Locate the cell with the specified text and output its (x, y) center coordinate. 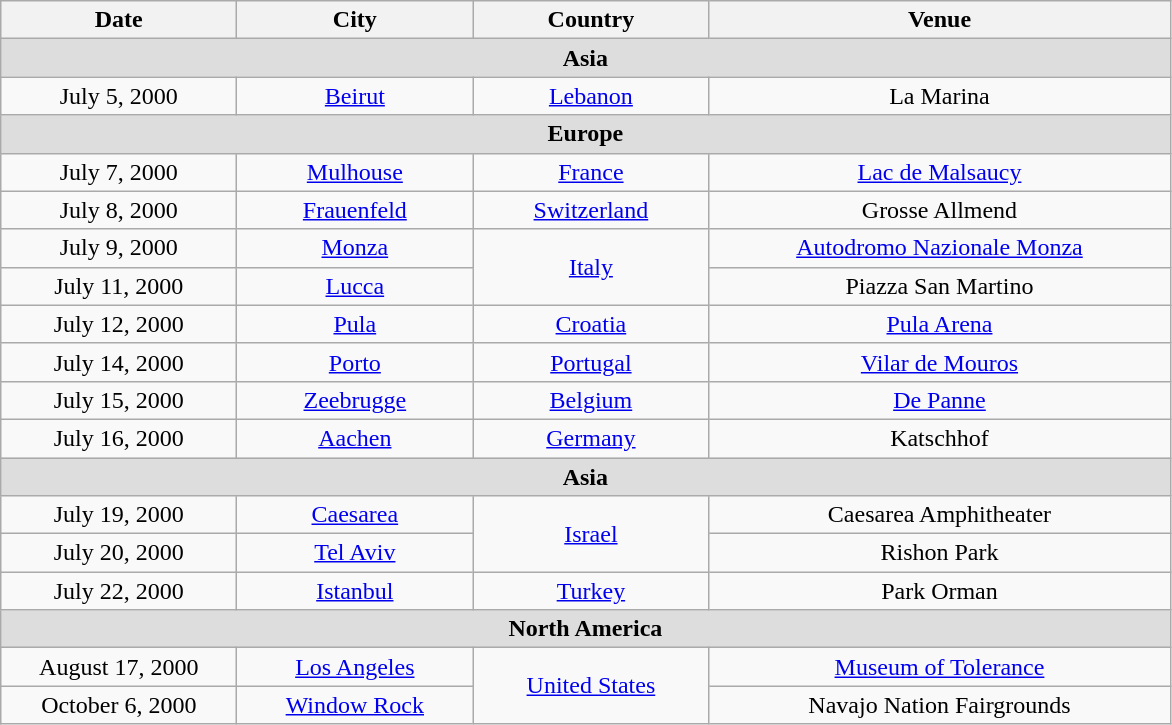
Navajo Nation Fairgrounds (940, 705)
July 7, 2000 (119, 172)
North America (586, 629)
Istanbul (355, 591)
Katschhof (940, 438)
August 17, 2000 (119, 667)
July 8, 2000 (119, 210)
July 19, 2000 (119, 515)
France (591, 172)
Lebanon (591, 96)
Grosse Allmend (940, 210)
Monza (355, 248)
Vilar de Mouros (940, 362)
Portugal (591, 362)
July 22, 2000 (119, 591)
Los Angeles (355, 667)
Italy (591, 267)
Venue (940, 20)
Mulhouse (355, 172)
July 15, 2000 (119, 400)
Belgium (591, 400)
July 12, 2000 (119, 324)
Country (591, 20)
July 20, 2000 (119, 553)
Rishon Park (940, 553)
Caesarea Amphitheater (940, 515)
Park Orman (940, 591)
Caesarea (355, 515)
Lucca (355, 286)
Lac de Malsaucy (940, 172)
Window Rock (355, 705)
United States (591, 686)
Pula (355, 324)
Porto (355, 362)
Zeebrugge (355, 400)
July 5, 2000 (119, 96)
Switzerland (591, 210)
Israel (591, 534)
July 9, 2000 (119, 248)
Germany (591, 438)
Beirut (355, 96)
October 6, 2000 (119, 705)
July 14, 2000 (119, 362)
Turkey (591, 591)
Tel Aviv (355, 553)
Frauenfeld (355, 210)
City (355, 20)
Autodromo Nazionale Monza (940, 248)
Museum of Tolerance (940, 667)
Date (119, 20)
July 16, 2000 (119, 438)
Europe (586, 134)
La Marina (940, 96)
July 11, 2000 (119, 286)
De Panne (940, 400)
Aachen (355, 438)
Croatia (591, 324)
Pula Arena (940, 324)
Piazza San Martino (940, 286)
